Detect which cell encompasses the target text, then output its (x, y) center coordinate. 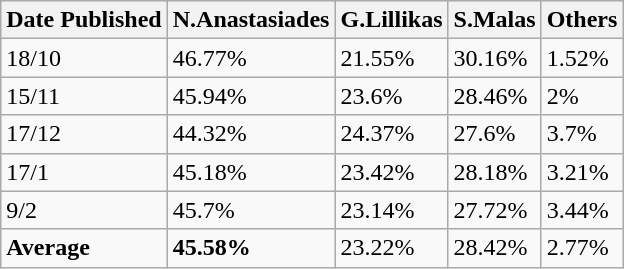
2.77% (582, 248)
45.58% (251, 248)
N.Anastasiades (251, 20)
2% (582, 96)
21.55% (392, 58)
23.22% (392, 248)
Average (84, 248)
9/2 (84, 210)
18/10 (84, 58)
28.18% (494, 172)
1.52% (582, 58)
Date Published (84, 20)
G.Lillikas (392, 20)
3.7% (582, 134)
17/1 (84, 172)
30.16% (494, 58)
17/12 (84, 134)
Others (582, 20)
24.37% (392, 134)
46.77% (251, 58)
44.32% (251, 134)
45.7% (251, 210)
45.94% (251, 96)
S.Malas (494, 20)
3.21% (582, 172)
27.6% (494, 134)
23.14% (392, 210)
15/11 (84, 96)
3.44% (582, 210)
45.18% (251, 172)
23.42% (392, 172)
27.72% (494, 210)
23.6% (392, 96)
28.46% (494, 96)
28.42% (494, 248)
